From the cell containing the given text, extract its center point as (x, y) coordinate. 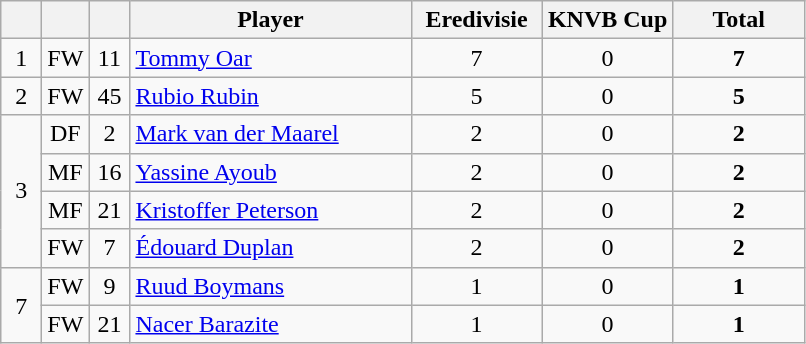
Tommy Oar (270, 58)
16 (110, 172)
KNVB Cup (608, 20)
Nacer Barazite (270, 324)
11 (110, 58)
Mark van der Maarel (270, 134)
45 (110, 96)
DF (66, 134)
Total (738, 20)
Rubio Rubin (270, 96)
Édouard Duplan (270, 248)
Yassine Ayoub (270, 172)
Kristoffer Peterson (270, 210)
3 (22, 191)
Player (270, 20)
9 (110, 286)
Ruud Boymans (270, 286)
Eredivisie (476, 20)
